Search for the cell housing the specified text and yield its (x, y) center coordinate. 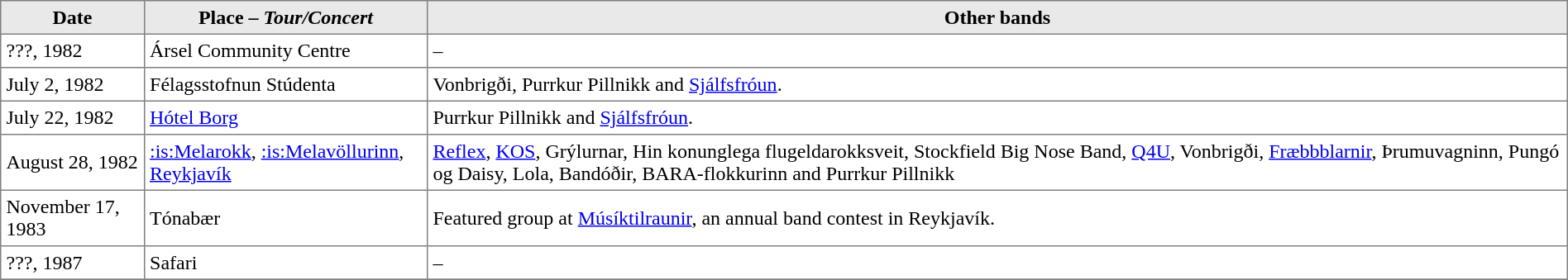
Featured group at Músíktilraunir, an annual band contest in Reykjavík. (997, 218)
Date (73, 17)
Ársel Community Centre (285, 50)
August 28, 1982 (73, 163)
July 22, 1982 (73, 117)
November 17, 1983 (73, 218)
Other bands (997, 17)
Tónabær (285, 218)
Hótel Borg (285, 117)
:is:Melarokk, :is:Melavöllurinn, Reykjavík (285, 163)
Purrkur Pillnikk and Sjálfsfróun. (997, 117)
???, 1987 (73, 263)
Félagsstofnun Stúdenta (285, 84)
July 2, 1982 (73, 84)
Place – Tour/Concert (285, 17)
???, 1982 (73, 50)
Vonbrigði, Purrkur Pillnikk and Sjálfsfróun. (997, 84)
Safari (285, 263)
